Search for the cell housing the specified text and yield its (X, Y) center coordinate. 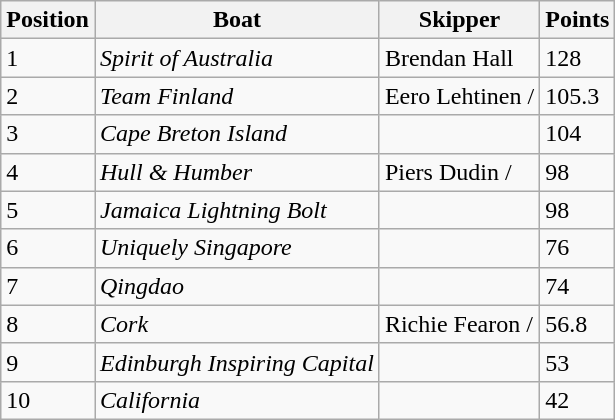
Piers Dudin / (459, 172)
76 (578, 248)
California (236, 400)
Brendan Hall (459, 58)
7 (48, 286)
Spirit of Australia (236, 58)
104 (578, 134)
Eero Lehtinen / (459, 96)
105.3 (578, 96)
Uniquely Singapore (236, 248)
Qingdao (236, 286)
Jamaica Lightning Bolt (236, 210)
Cape Breton Island (236, 134)
Position (48, 20)
Skipper (459, 20)
128 (578, 58)
1 (48, 58)
Team Finland (236, 96)
42 (578, 400)
53 (578, 362)
Edinburgh Inspiring Capital (236, 362)
8 (48, 324)
3 (48, 134)
Points (578, 20)
6 (48, 248)
Hull & Humber (236, 172)
Cork (236, 324)
5 (48, 210)
Richie Fearon / (459, 324)
56.8 (578, 324)
2 (48, 96)
10 (48, 400)
9 (48, 362)
74 (578, 286)
Boat (236, 20)
4 (48, 172)
